Return (x, y) of the center of cell containing provided text 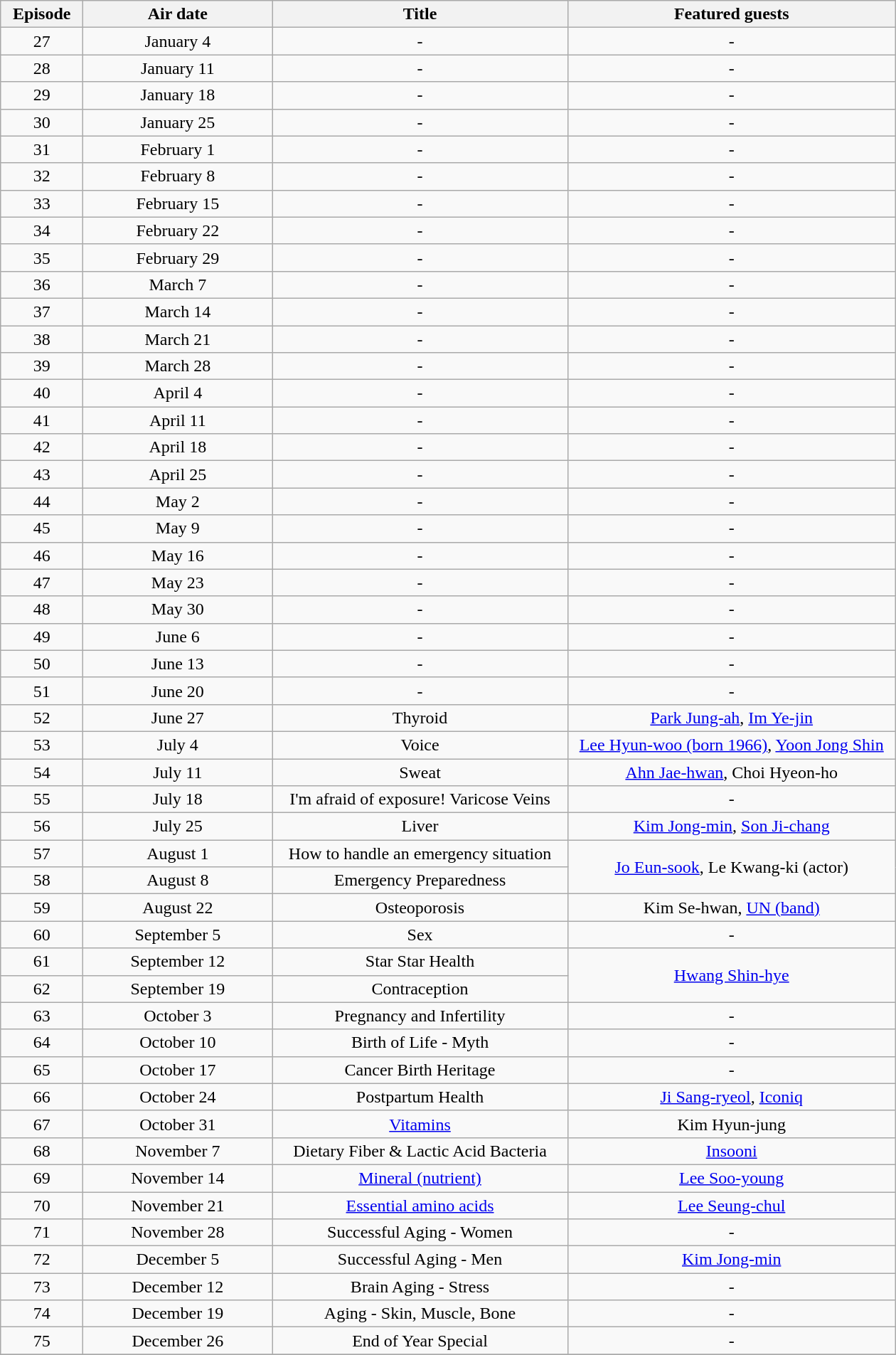
April 4 (178, 393)
August 22 (178, 908)
Park Jung-ah, Im Ye-jin (731, 718)
February 8 (178, 176)
38 (42, 339)
April 11 (178, 420)
44 (42, 501)
46 (42, 556)
33 (42, 203)
72 (42, 1260)
July 25 (178, 827)
May 9 (178, 528)
Sex (420, 935)
August 1 (178, 854)
27 (42, 41)
November 7 (178, 1151)
Lee Seung-chul (731, 1206)
July 18 (178, 799)
Air date (178, 14)
Title (420, 14)
65 (42, 1070)
February 22 (178, 230)
61 (42, 962)
Star Star Health (420, 962)
March 7 (178, 285)
Kim Hyun-jung (731, 1124)
51 (42, 691)
49 (42, 637)
64 (42, 1043)
56 (42, 827)
How to handle an emergency situation (420, 854)
Episode (42, 14)
November 21 (178, 1206)
May 23 (178, 583)
Ahn Jae-hwan, Choi Hyeon-ho (731, 772)
Birth of Life - Myth (420, 1043)
April 25 (178, 474)
31 (42, 149)
December 5 (178, 1260)
November 14 (178, 1178)
April 18 (178, 447)
Osteoporosis (420, 908)
October 24 (178, 1097)
Voice (420, 745)
May 16 (178, 556)
September 12 (178, 962)
Vitamins (420, 1124)
70 (42, 1206)
35 (42, 257)
July 4 (178, 745)
Sweat (420, 772)
May 2 (178, 501)
63 (42, 1016)
36 (42, 285)
Kim Jong-min (731, 1260)
39 (42, 366)
December 19 (178, 1314)
Postpartum Health (420, 1097)
October 10 (178, 1043)
67 (42, 1124)
Kim Se-hwan, UN (band) (731, 908)
Emergency Preparedness (420, 881)
June 27 (178, 718)
Contraception (420, 989)
October 17 (178, 1070)
73 (42, 1287)
29 (42, 95)
30 (42, 122)
March 21 (178, 339)
I'm afraid of exposure! Varicose Veins (420, 799)
59 (42, 908)
Successful Aging - Women (420, 1233)
Successful Aging - Men (420, 1260)
58 (42, 881)
74 (42, 1314)
Thyroid (420, 718)
Mineral (nutrient) (420, 1178)
Liver (420, 827)
January 18 (178, 95)
48 (42, 610)
54 (42, 772)
50 (42, 664)
September 5 (178, 935)
October 31 (178, 1124)
57 (42, 854)
45 (42, 528)
June 20 (178, 691)
Lee Hyun-woo (born 1966), Yoon Jong Shin (731, 745)
Essential amino acids (420, 1206)
Ji Sang-ryeol, Iconiq (731, 1097)
Lee Soo-young (731, 1178)
January 25 (178, 122)
66 (42, 1097)
February 29 (178, 257)
55 (42, 799)
October 3 (178, 1016)
May 30 (178, 610)
53 (42, 745)
41 (42, 420)
Pregnancy and Infertility (420, 1016)
47 (42, 583)
November 28 (178, 1233)
December 26 (178, 1341)
July 11 (178, 772)
June 13 (178, 664)
75 (42, 1341)
August 8 (178, 881)
34 (42, 230)
40 (42, 393)
52 (42, 718)
June 6 (178, 637)
68 (42, 1151)
January 11 (178, 68)
March 28 (178, 366)
60 (42, 935)
March 14 (178, 312)
62 (42, 989)
43 (42, 474)
Aging - Skin, Muscle, Bone (420, 1314)
37 (42, 312)
28 (42, 68)
Kim Jong-min, Son Ji-chang (731, 827)
September 19 (178, 989)
February 15 (178, 203)
42 (42, 447)
December 12 (178, 1287)
Jo Eun-sook, Le Kwang-ki (actor) (731, 867)
January 4 (178, 41)
Hwang Shin-hye (731, 975)
Cancer Birth Heritage (420, 1070)
End of Year Special (420, 1341)
Insooni (731, 1151)
Featured guests (731, 14)
Dietary Fiber & Lactic Acid Bacteria (420, 1151)
69 (42, 1178)
Brain Aging - Stress (420, 1287)
71 (42, 1233)
February 1 (178, 149)
32 (42, 176)
